Determine the [x, y] coordinate at the center of the cell enclosing the given text.  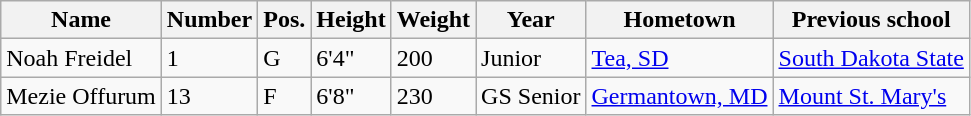
Weight [433, 20]
Height [351, 20]
South Dakota State [871, 58]
GS Senior [531, 96]
Junior [531, 58]
Number [209, 20]
6'4" [351, 58]
F [284, 96]
Pos. [284, 20]
Germantown, MD [680, 96]
Mezie Offurum [82, 96]
Noah Freidel [82, 58]
230 [433, 96]
6'8" [351, 96]
200 [433, 58]
Hometown [680, 20]
1 [209, 58]
Name [82, 20]
Mount St. Mary's [871, 96]
G [284, 58]
Previous school [871, 20]
Year [531, 20]
Tea, SD [680, 58]
13 [209, 96]
